Determine the [X, Y] coordinate at the center of the cell enclosing the given text.  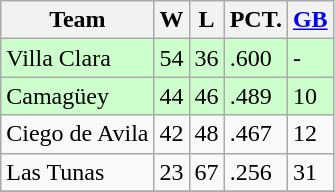
.256 [256, 172]
Team [78, 20]
67 [206, 172]
.600 [256, 58]
10 [310, 96]
46 [206, 96]
Las Tunas [78, 172]
12 [310, 134]
PCT. [256, 20]
48 [206, 134]
44 [172, 96]
31 [310, 172]
36 [206, 58]
W [172, 20]
.467 [256, 134]
42 [172, 134]
Camagüey [78, 96]
.489 [256, 96]
- [310, 58]
Villa Clara [78, 58]
23 [172, 172]
54 [172, 58]
L [206, 20]
Ciego de Avila [78, 134]
GB [310, 20]
